Identify which cell holds the provided text, then report its [X, Y] central coordinate. 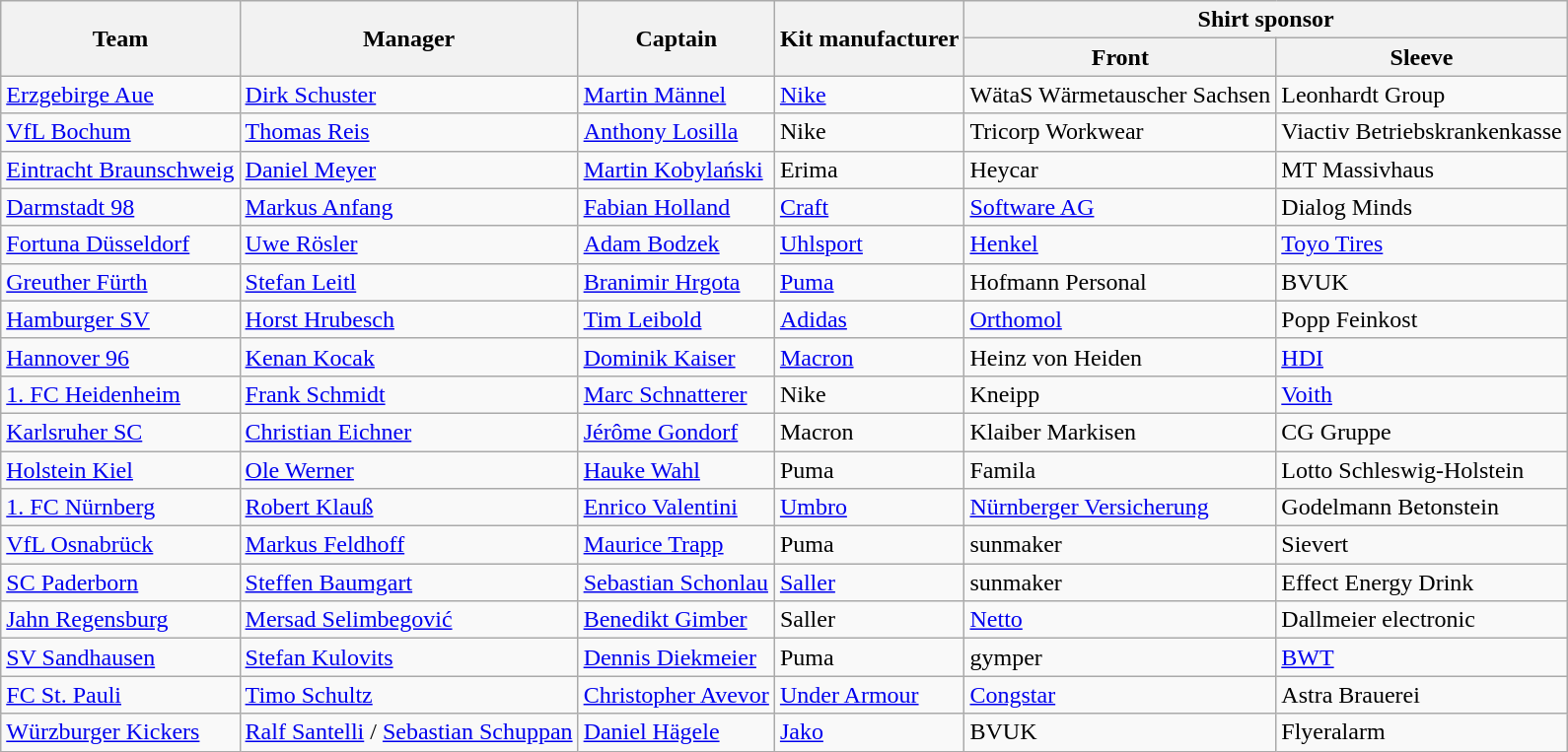
Popp Feinkost [1422, 319]
Godelmann Betonstein [1422, 508]
Captain [677, 38]
Uwe Rösler [408, 244]
gymper [1120, 657]
Henkel [1120, 244]
Stefan Leitl [408, 282]
Adidas [870, 319]
1. FC Heidenheim [120, 394]
Eintracht Braunschweig [120, 170]
Jako [870, 732]
Team [120, 38]
Markus Feldhoff [408, 545]
Tricorp Workwear [1120, 132]
Dirk Schuster [408, 95]
1. FC Nürnberg [120, 508]
Benedikt Gimber [677, 620]
Hamburger SV [120, 319]
Karlsruher SC [120, 432]
MT Massivhaus [1422, 170]
Congstar [1120, 695]
Under Armour [870, 695]
Sebastian Schonlau [677, 582]
Stefan Kulovits [408, 657]
Jahn Regensburg [120, 620]
Daniel Hägele [677, 732]
Front [1120, 57]
Kneipp [1120, 394]
Holstein Kiel [120, 470]
Hauke Wahl [677, 470]
Kit manufacturer [870, 38]
Kenan Kocak [408, 357]
Astra Brauerei [1422, 695]
SC Paderborn [120, 582]
Maurice Trapp [677, 545]
Uhlsport [870, 244]
Martin Kobylański [677, 170]
Toyo Tires [1422, 244]
Orthomol [1120, 319]
Ole Werner [408, 470]
Leonhardt Group [1422, 95]
Hofmann Personal [1120, 282]
Steffen Baumgart [408, 582]
Greuther Fürth [120, 282]
Fortuna Düsseldorf [120, 244]
Timo Schultz [408, 695]
Sleeve [1422, 57]
Effect Energy Drink [1422, 582]
Viactiv Betriebskrankenkasse [1422, 132]
Erzgebirge Aue [120, 95]
Daniel Meyer [408, 170]
Hannover 96 [120, 357]
Voith [1422, 394]
Nürnberger Versicherung [1120, 508]
Thomas Reis [408, 132]
Markus Anfang [408, 207]
Robert Klauß [408, 508]
Netto [1120, 620]
Heycar [1120, 170]
Darmstadt 98 [120, 207]
VfL Osnabrück [120, 545]
Famila [1120, 470]
Flyeralarm [1422, 732]
Branimir Hrgota [677, 282]
FC St. Pauli [120, 695]
Fabian Holland [677, 207]
Craft [870, 207]
Horst Hrubesch [408, 319]
Mersad Selimbegović [408, 620]
Tim Leibold [677, 319]
Heinz von Heiden [1120, 357]
Dialog Minds [1422, 207]
Lotto Schleswig-Holstein [1422, 470]
Christopher Avevor [677, 695]
HDI [1422, 357]
Enrico Valentini [677, 508]
Shirt sponsor [1266, 20]
Sievert [1422, 545]
Dominik Kaiser [677, 357]
SV Sandhausen [120, 657]
Klaiber Markisen [1120, 432]
Anthony Losilla [677, 132]
BWT [1422, 657]
Dallmeier electronic [1422, 620]
Frank Schmidt [408, 394]
Jérôme Gondorf [677, 432]
CG Gruppe [1422, 432]
Erima [870, 170]
Würzburger Kickers [120, 732]
VfL Bochum [120, 132]
Manager [408, 38]
Christian Eichner [408, 432]
Marc Schnatterer [677, 394]
Martin Männel [677, 95]
Software AG [1120, 207]
Ralf Santelli / Sebastian Schuppan [408, 732]
Adam Bodzek [677, 244]
Umbro [870, 508]
Dennis Diekmeier [677, 657]
WätaS Wärmetauscher Sachsen [1120, 95]
